Provide the (X, Y) coordinate of the cell's center where the given text is located.  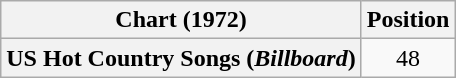
Position (408, 20)
US Hot Country Songs (Billboard) (181, 58)
Chart (1972) (181, 20)
48 (408, 58)
